Pinpoint the cell where the given text exists, returning its (X, Y) midpoint coordinate. 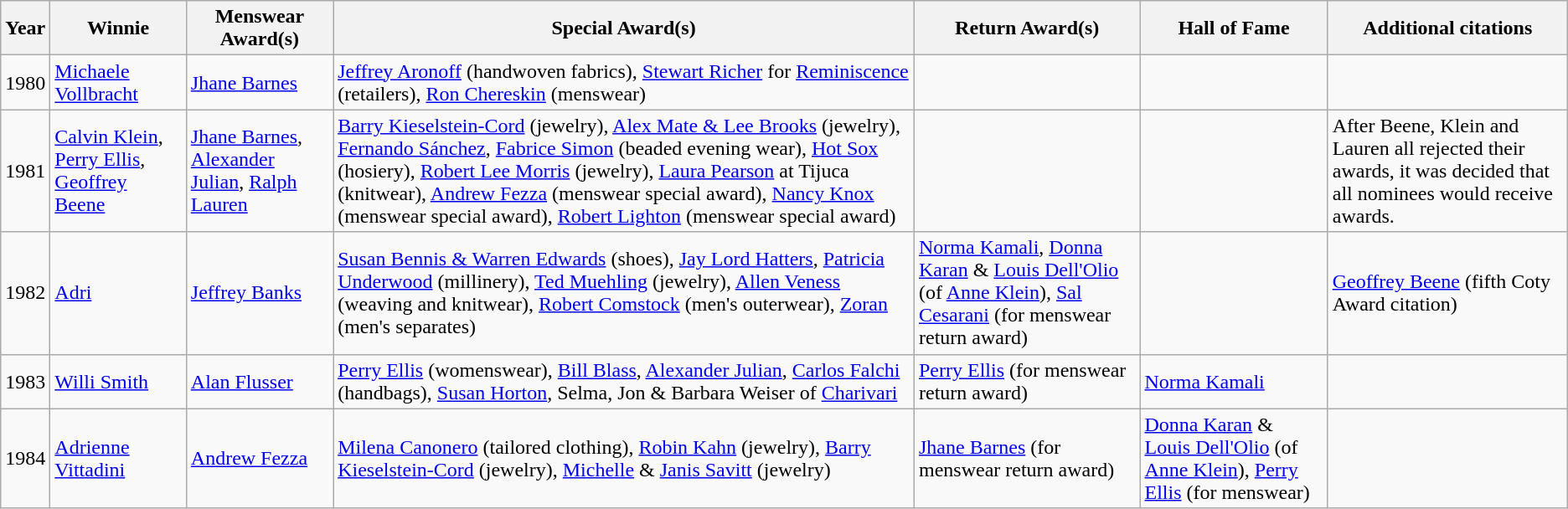
1980 (25, 82)
Calvin Klein, Perry Ellis, Geoffrey Beene (118, 171)
After Beene, Klein and Lauren all rejected their awards, it was decided that all nominees would receive awards. (1447, 171)
Jeffrey Aronoff (handwoven fabrics), Stewart Richer for Reminiscence (retailers), Ron Chereskin (menswear) (624, 82)
Willi Smith (118, 382)
Perry Ellis (womenswear), Bill Blass, Alexander Julian, Carlos Falchi (handbags), Susan Horton, Selma, Jon & Barbara Weiser of Charivari (624, 382)
Donna Karan & Louis Dell'Olio (of Anne Klein), Perry Ellis (for menswear) (1234, 459)
Norma Kamali, Donna Karan & Louis Dell'Olio (of Anne Klein), Sal Cesarani (for menswear return award) (1027, 293)
Jhane Barnes (260, 82)
Special Award(s) (624, 28)
Milena Canonero (tailored clothing), Robin Kahn (jewelry), Barry Kieselstein-Cord (jewelry), Michelle & Janis Savitt (jewelry) (624, 459)
Winnie (118, 28)
Year (25, 28)
Andrew Fezza (260, 459)
1981 (25, 171)
Jhane Barnes (for menswear return award) (1027, 459)
Alan Flusser (260, 382)
1984 (25, 459)
1982 (25, 293)
1983 (25, 382)
Adri (118, 293)
Hall of Fame (1234, 28)
Return Award(s) (1027, 28)
Menswear Award(s) (260, 28)
Jeffrey Banks (260, 293)
Adrienne Vittadini (118, 459)
Michaele Vollbracht (118, 82)
Geoffrey Beene (fifth Coty Award citation) (1447, 293)
Perry Ellis (for menswear return award) (1027, 382)
Norma Kamali (1234, 382)
Additional citations (1447, 28)
Jhane Barnes, Alexander Julian, Ralph Lauren (260, 171)
